Find where the given text appears and provide that cell's center as [x, y] coordinate. 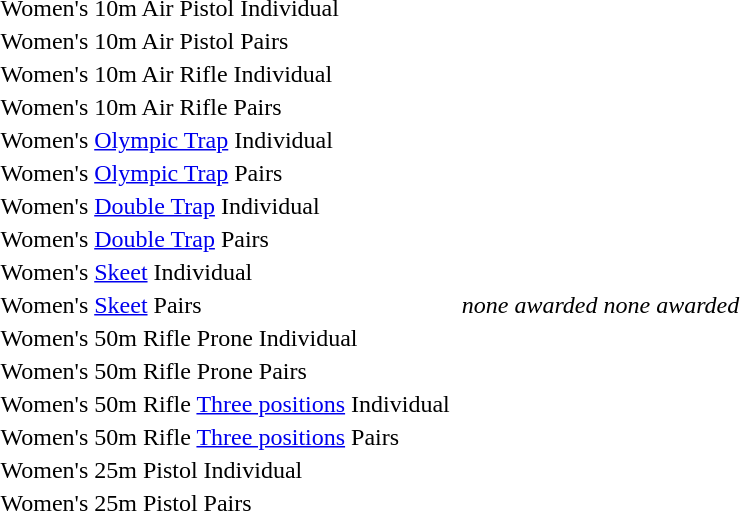
none awarded [530, 305]
